Pinpoint the cell where the given text exists, returning its [X, Y] midpoint coordinate. 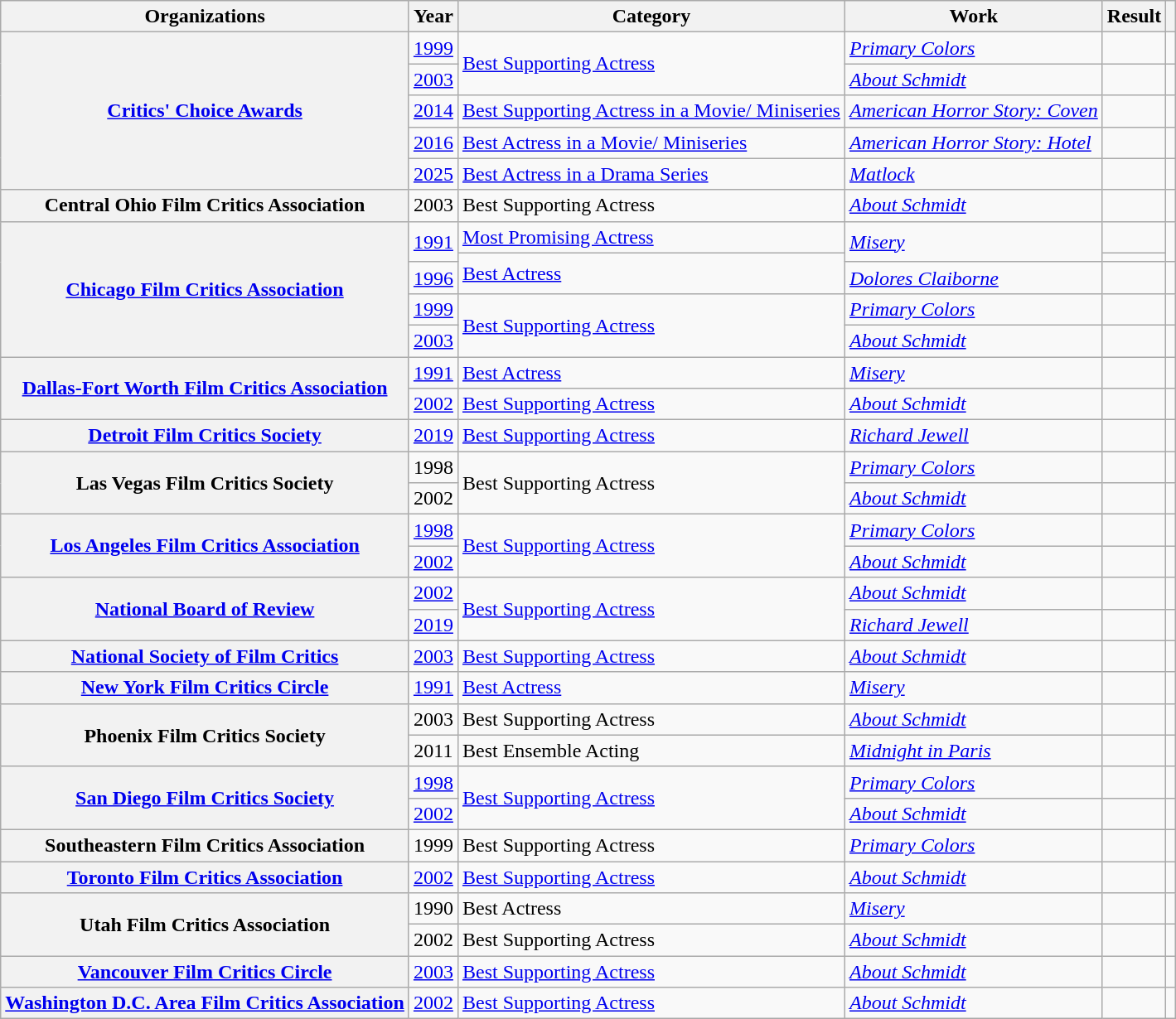
Critics' Choice Awards [206, 111]
Best Actress in a Drama Series [651, 174]
National Society of Film Critics [206, 656]
1996 [433, 278]
Matlock [973, 174]
Chicago Film Critics Association [206, 288]
Las Vegas Film Critics Society [206, 483]
Category [651, 17]
Detroit Film Critics Society [206, 436]
2014 [433, 111]
2025 [433, 174]
Utah Film Critics Association [206, 925]
Washington D.C. Area Film Critics Association [206, 1003]
San Diego Film Critics Society [206, 798]
Phoenix Film Critics Society [206, 735]
Most Promising Actress [651, 237]
Southeastern Film Critics Association [206, 845]
National Board of Review [206, 609]
Best Ensemble Acting [651, 751]
Vancouver Film Critics Circle [206, 972]
Dallas-Fort Worth Film Critics Association [206, 388]
Dolores Claiborne [973, 278]
Los Angeles Film Critics Association [206, 546]
Toronto Film Critics Association [206, 877]
1990 [433, 909]
Organizations [206, 17]
Best Supporting Actress in a Movie/ Miniseries [651, 111]
2011 [433, 751]
Midnight in Paris [973, 751]
Year [433, 17]
American Horror Story: Coven [973, 111]
New York Film Critics Circle [206, 688]
Work [973, 17]
Central Ohio Film Critics Association [206, 205]
Result [1134, 17]
2016 [433, 142]
Best Actress in a Movie/ Miniseries [651, 142]
American Horror Story: Hotel [973, 142]
